Determine the (X, Y) coordinate at the center of the cell enclosing the given text.  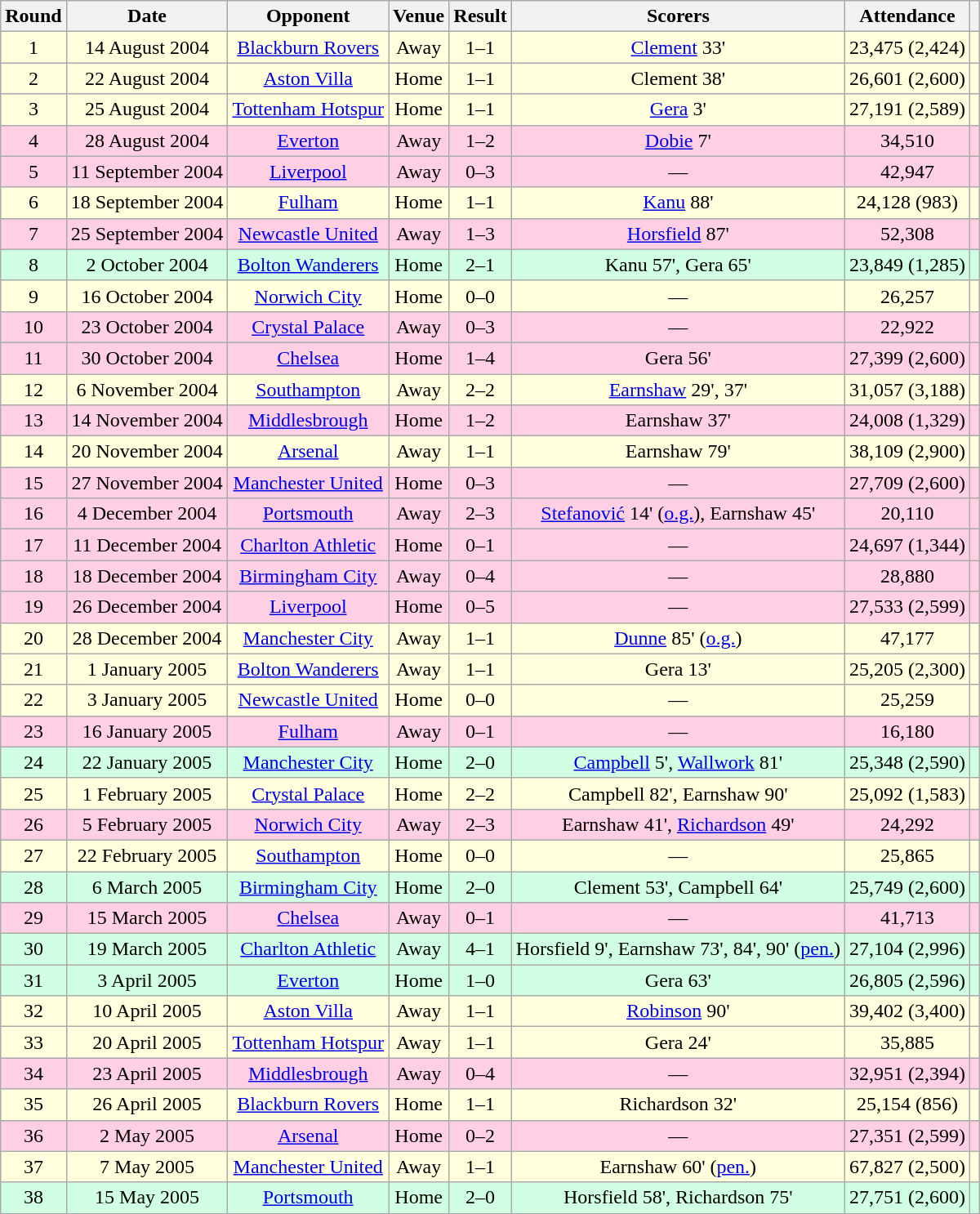
11 (33, 358)
31,057 (3,188) (906, 390)
25,348 (2,590) (906, 762)
28 August 2004 (147, 141)
Gera 56' (678, 358)
38,109 (2,900) (906, 452)
Kanu 57', Gera 65' (678, 265)
8 (33, 265)
Dobie 7' (678, 141)
1–0 (480, 980)
Robinson 90' (678, 1011)
22 (33, 700)
12 (33, 390)
2 (33, 78)
32 (33, 1011)
4 December 2004 (147, 514)
Venue (419, 16)
21 (33, 669)
24,008 (1,329) (906, 421)
3 (33, 109)
23 April 2005 (147, 1073)
Stefanović 14' (o.g.), Earnshaw 45' (678, 514)
Gera 13' (678, 669)
25 September 2004 (147, 234)
47,177 (906, 638)
13 (33, 421)
27,104 (2,996) (906, 949)
52,308 (906, 234)
27,709 (2,600) (906, 483)
Campbell 82', Earnshaw 90' (678, 793)
25 August 2004 (147, 109)
23,849 (1,285) (906, 265)
27,399 (2,600) (906, 358)
Attendance (906, 16)
18 September 2004 (147, 203)
Clement 38' (678, 78)
22 February 2005 (147, 855)
0–2 (480, 1136)
27,351 (2,599) (906, 1136)
25 (33, 793)
3 April 2005 (147, 980)
19 (33, 607)
28 December 2004 (147, 638)
Date (147, 16)
26 December 2004 (147, 607)
Campbell 5', Wallwork 81' (678, 762)
30 (33, 949)
20 (33, 638)
14 November 2004 (147, 421)
16,180 (906, 731)
25,259 (906, 700)
1 February 2005 (147, 793)
39,402 (3,400) (906, 1011)
15 (33, 483)
7 (33, 234)
20 November 2004 (147, 452)
26 (33, 824)
Clement 33' (678, 47)
20,110 (906, 514)
27,191 (2,589) (906, 109)
26,805 (2,596) (906, 980)
Gera 63' (678, 980)
6 (33, 203)
Round (33, 16)
4–1 (480, 949)
1 (33, 47)
28 (33, 886)
34 (33, 1073)
15 March 2005 (147, 918)
22 January 2005 (147, 762)
Kanu 88' (678, 203)
36 (33, 1136)
25,092 (1,583) (906, 793)
6 November 2004 (147, 390)
28,880 (906, 576)
Earnshaw 41', Richardson 49' (678, 824)
20 April 2005 (147, 1042)
23,475 (2,424) (906, 47)
16 October 2004 (147, 296)
Earnshaw 79' (678, 452)
24,128 (983) (906, 203)
67,827 (2,500) (906, 1167)
42,947 (906, 172)
14 August 2004 (147, 47)
22,922 (906, 327)
35,885 (906, 1042)
25,749 (2,600) (906, 886)
17 (33, 545)
18 December 2004 (147, 576)
23 (33, 731)
1–4 (480, 358)
6 March 2005 (147, 886)
Earnshaw 60' (pen.) (678, 1167)
27,533 (2,599) (906, 607)
35 (33, 1105)
26,601 (2,600) (906, 78)
26,257 (906, 296)
Richardson 32' (678, 1105)
24 (33, 762)
2 October 2004 (147, 265)
22 August 2004 (147, 78)
Horsfield 9', Earnshaw 73', 84', 90' (pen.) (678, 949)
16 (33, 514)
15 May 2005 (147, 1198)
10 (33, 327)
30 October 2004 (147, 358)
Gera 24' (678, 1042)
27 November 2004 (147, 483)
Scorers (678, 16)
5 February 2005 (147, 824)
24,697 (1,344) (906, 545)
25,205 (2,300) (906, 669)
1–3 (480, 234)
Dunne 85' (o.g.) (678, 638)
Opponent (309, 16)
29 (33, 918)
11 September 2004 (147, 172)
32,951 (2,394) (906, 1073)
Horsfield 58', Richardson 75' (678, 1198)
26 April 2005 (147, 1105)
Result (480, 16)
4 (33, 141)
Gera 3' (678, 109)
37 (33, 1167)
23 October 2004 (147, 327)
3 January 2005 (147, 700)
Horsfield 87' (678, 234)
18 (33, 576)
25,865 (906, 855)
24,292 (906, 824)
19 March 2005 (147, 949)
1 January 2005 (147, 669)
9 (33, 296)
Earnshaw 29', 37' (678, 390)
Clement 53', Campbell 64' (678, 886)
27 (33, 855)
10 April 2005 (147, 1011)
5 (33, 172)
16 January 2005 (147, 731)
7 May 2005 (147, 1167)
2 May 2005 (147, 1136)
27,751 (2,600) (906, 1198)
Earnshaw 37' (678, 421)
34,510 (906, 141)
38 (33, 1198)
2–1 (480, 265)
33 (33, 1042)
31 (33, 980)
41,713 (906, 918)
25,154 (856) (906, 1105)
14 (33, 452)
0–5 (480, 607)
11 December 2004 (147, 545)
